Capture the cell that displays the provided text and extract its [X, Y] central coordinate. 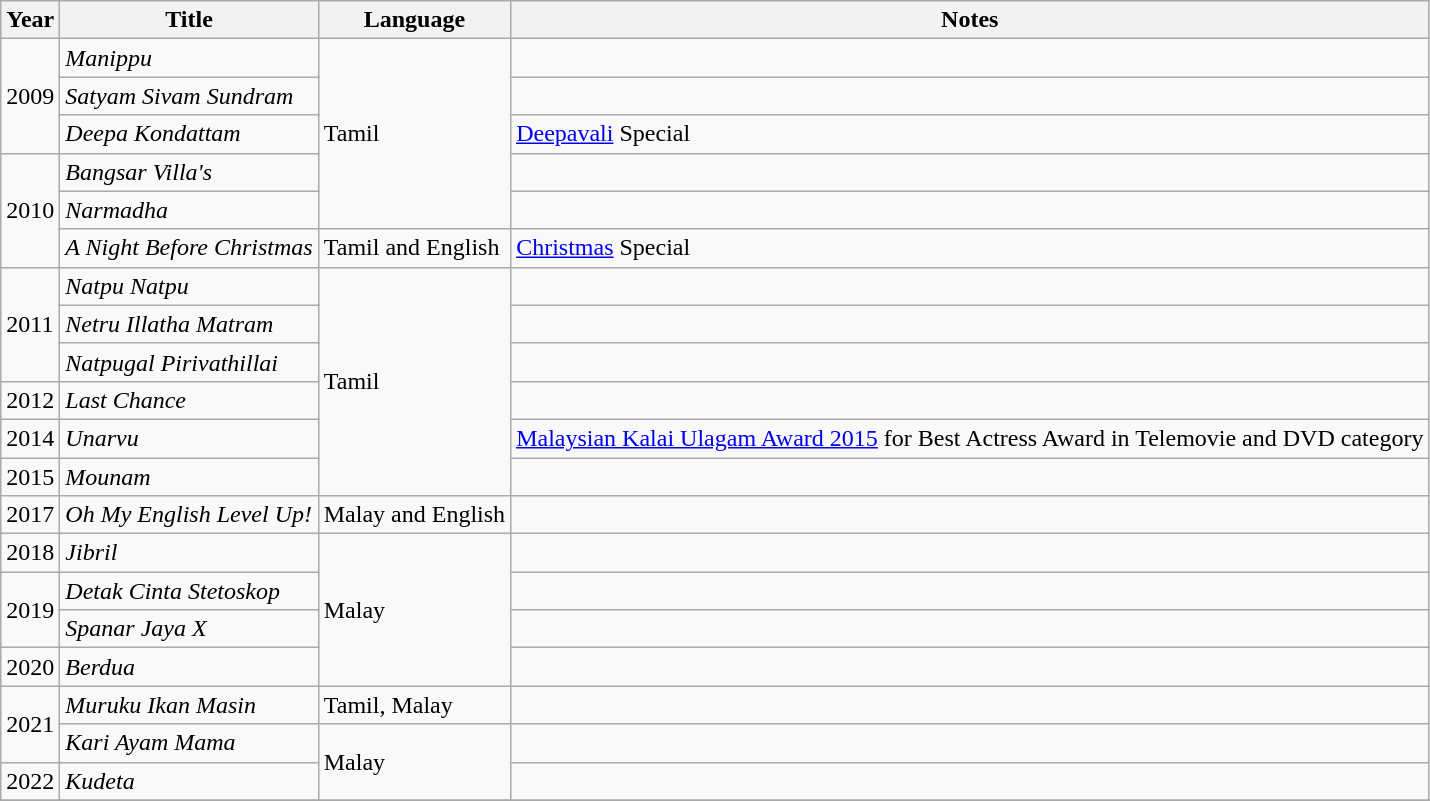
Kudeta [189, 781]
Natpu Natpu [189, 286]
2011 [30, 324]
Kari Ayam Mama [189, 743]
Notes [970, 20]
2015 [30, 477]
Tamil, Malay [414, 705]
Deepa Kondattam [189, 134]
Manippu [189, 58]
Netru Illatha Matram [189, 324]
Title [189, 20]
Deepavali Special [970, 134]
Bangsar Villa's [189, 172]
Spanar Jaya X [189, 629]
Unarvu [189, 438]
2018 [30, 553]
Satyam Sivam Sundram [189, 96]
Natpugal Pirivathillai [189, 362]
Muruku Ikan Masin [189, 705]
Christmas Special [970, 248]
Language [414, 20]
Last Chance [189, 400]
A Night Before Christmas [189, 248]
2019 [30, 610]
Jibril [189, 553]
2021 [30, 724]
Narmadha [189, 210]
Year [30, 20]
2017 [30, 515]
2020 [30, 667]
2022 [30, 781]
Mounam [189, 477]
2009 [30, 96]
Detak Cinta Stetoskop [189, 591]
2014 [30, 438]
Berdua [189, 667]
2010 [30, 210]
Oh My English Level Up! [189, 515]
2012 [30, 400]
Tamil and English [414, 248]
Malay and English [414, 515]
Malaysian Kalai Ulagam Award 2015 for Best Actress Award in Telemovie and DVD category [970, 438]
